From the cell containing the given text, extract its center point as (x, y) coordinate. 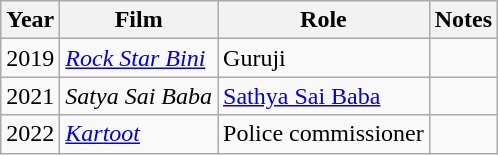
Role (324, 20)
2019 (30, 58)
2022 (30, 134)
Kartoot (139, 134)
Guruji (324, 58)
Satya Sai Baba (139, 96)
Police commissioner (324, 134)
Year (30, 20)
Sathya Sai Baba (324, 96)
Rock Star Bini (139, 58)
2021 (30, 96)
Film (139, 20)
Notes (463, 20)
